From the cell containing the given text, extract its center point as [x, y] coordinate. 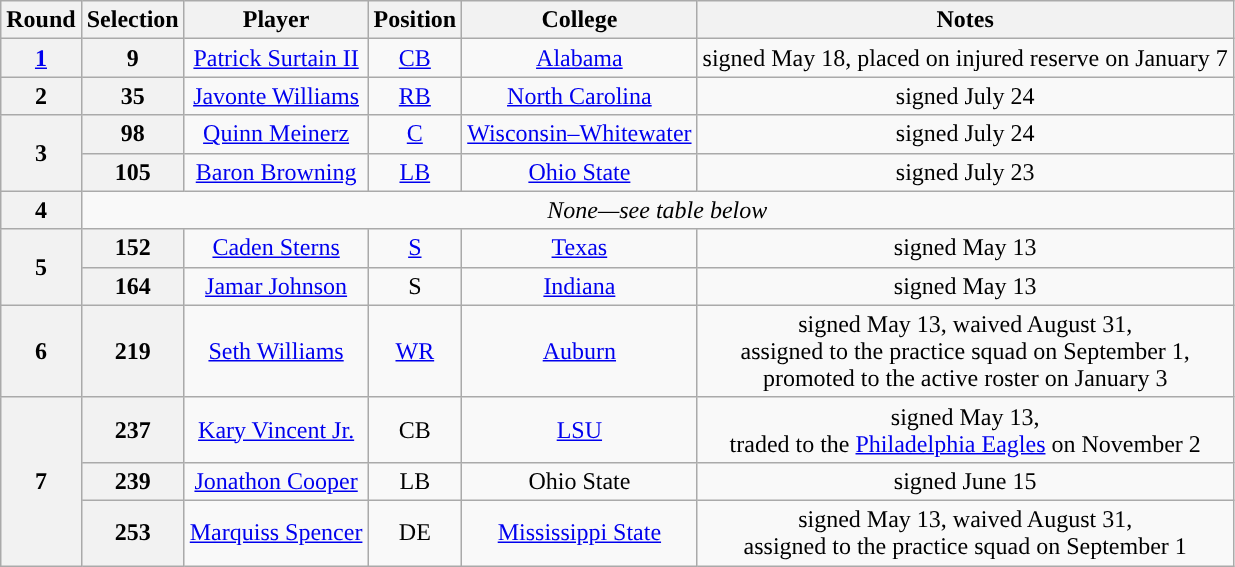
253 [132, 532]
5 [41, 267]
Round [41, 20]
Player [276, 20]
237 [132, 430]
Texas [580, 248]
LSU [580, 430]
WR [415, 351]
1 [41, 58]
Quinn Meinerz [276, 134]
6 [41, 351]
None—see table below [657, 210]
Patrick Surtain II [276, 58]
C [415, 134]
Mississippi State [580, 532]
3 [41, 153]
signed May 13, waived August 31,assigned to the practice squad on September 1,promoted to the active roster on January 3 [965, 351]
Javonte Williams [276, 96]
Alabama [580, 58]
Marquiss Spencer [276, 532]
signed July 23 [965, 172]
7 [41, 481]
Baron Browning [276, 172]
152 [132, 248]
RB [415, 96]
North Carolina [580, 96]
Selection [132, 20]
Jamar Johnson [276, 286]
219 [132, 351]
Kary Vincent Jr. [276, 430]
Indiana [580, 286]
signed May 18, placed on injured reserve on January 7 [965, 58]
signed June 15 [965, 481]
Jonathon Cooper [276, 481]
2 [41, 96]
College [580, 20]
signed May 13,traded to the Philadelphia Eagles on November 2 [965, 430]
98 [132, 134]
9 [132, 58]
Auburn [580, 351]
Caden Sterns [276, 248]
Seth Williams [276, 351]
35 [132, 96]
Wisconsin–Whitewater [580, 134]
164 [132, 286]
Position [415, 20]
239 [132, 481]
DE [415, 532]
4 [41, 210]
Notes [965, 20]
signed May 13, waived August 31,assigned to the practice squad on September 1 [965, 532]
105 [132, 172]
